Return the [X, Y] coordinate for the center point of the cell that contains the specified text.  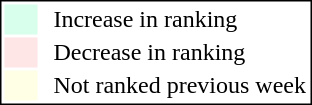
Increase in ranking [180, 19]
Decrease in ranking [180, 53]
Not ranked previous week [180, 85]
